From the cell containing the given text, extract its center point as (X, Y) coordinate. 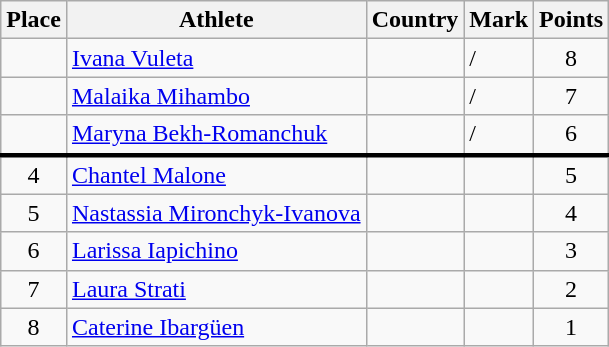
Athlete (216, 20)
Ivana Vuleta (216, 58)
Larissa Iapichino (216, 251)
Laura Strati (216, 289)
Country (415, 20)
2 (572, 289)
Malaika Mihambo (216, 96)
Points (572, 20)
3 (572, 251)
Mark (499, 20)
Maryna Bekh-Romanchuk (216, 135)
Chantel Malone (216, 174)
Nastassia Mironchyk-Ivanova (216, 213)
Caterine Ibargüen (216, 327)
1 (572, 327)
Place (34, 20)
